Locate the cell with the specified text and output its (X, Y) center coordinate. 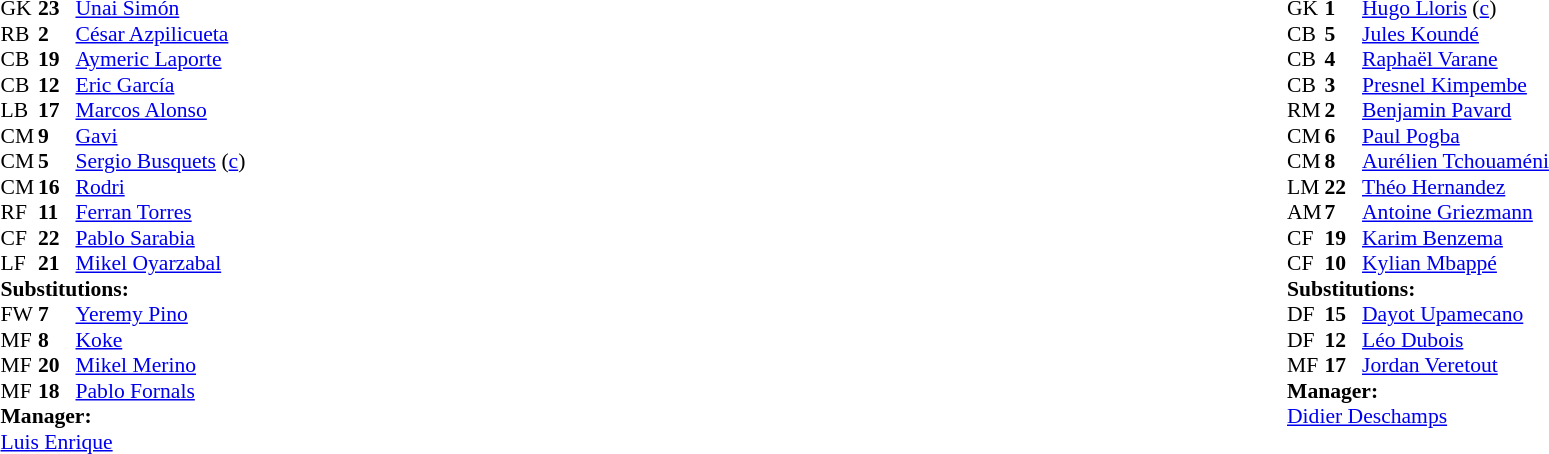
RB (19, 34)
Paul Pogba (1456, 136)
LM (1306, 187)
LF (19, 263)
Pablo Sarabia (161, 238)
Yeremy Pino (161, 315)
11 (57, 213)
Pablo Fornals (161, 391)
Gavi (161, 136)
RF (19, 213)
Aymeric Laporte (161, 59)
3 (1344, 85)
Ferran Torres (161, 213)
Sergio Busquets (c) (161, 161)
15 (1344, 315)
18 (57, 391)
César Azpilicueta (161, 34)
LB (19, 111)
Léo Dubois (1456, 340)
10 (1344, 263)
Mikel Oyarzabal (161, 263)
FW (19, 315)
Jules Koundé (1456, 34)
AM (1306, 213)
6 (1344, 136)
Kylian Mbappé (1456, 263)
Rodri (161, 187)
Karim Benzema (1456, 238)
Dayot Upamecano (1456, 315)
21 (57, 263)
Benjamin Pavard (1456, 111)
Antoine Griezmann (1456, 213)
Eric García (161, 85)
4 (1344, 59)
Presnel Kimpembe (1456, 85)
Koke (161, 340)
Mikel Merino (161, 365)
Jordan Veretout (1456, 365)
Aurélien Tchouaméni (1456, 161)
20 (57, 365)
16 (57, 187)
Raphaël Varane (1456, 59)
9 (57, 136)
RM (1306, 111)
Didier Deschamps (1418, 417)
Théo Hernandez (1456, 187)
Marcos Alonso (161, 111)
